Provide the (X, Y) coordinate of the cell's center where the given text is located.  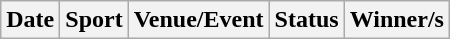
Winner/s (396, 20)
Date (30, 20)
Status (306, 20)
Sport (94, 20)
Venue/Event (198, 20)
